Find where the given text appears and provide that cell's center as (X, Y) coordinate. 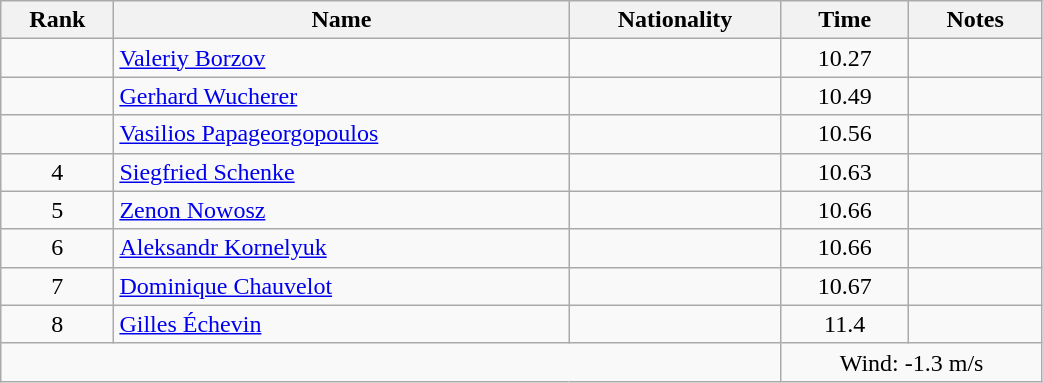
5 (58, 210)
Dominique Chauvelot (342, 286)
Aleksandr Kornelyuk (342, 248)
10.56 (844, 134)
10.27 (844, 58)
Gilles Échevin (342, 324)
10.63 (844, 172)
Zenon Nowosz (342, 210)
Rank (58, 20)
4 (58, 172)
10.49 (844, 96)
10.67 (844, 286)
Valeriy Borzov (342, 58)
Time (844, 20)
Name (342, 20)
Vasilios Papageorgopoulos (342, 134)
6 (58, 248)
Wind: -1.3 m/s (912, 362)
Notes (975, 20)
Nationality (675, 20)
7 (58, 286)
11.4 (844, 324)
Siegfried Schenke (342, 172)
8 (58, 324)
Gerhard Wucherer (342, 96)
